Extract the (x, y) coordinate from the center of the cell holding the provided text.  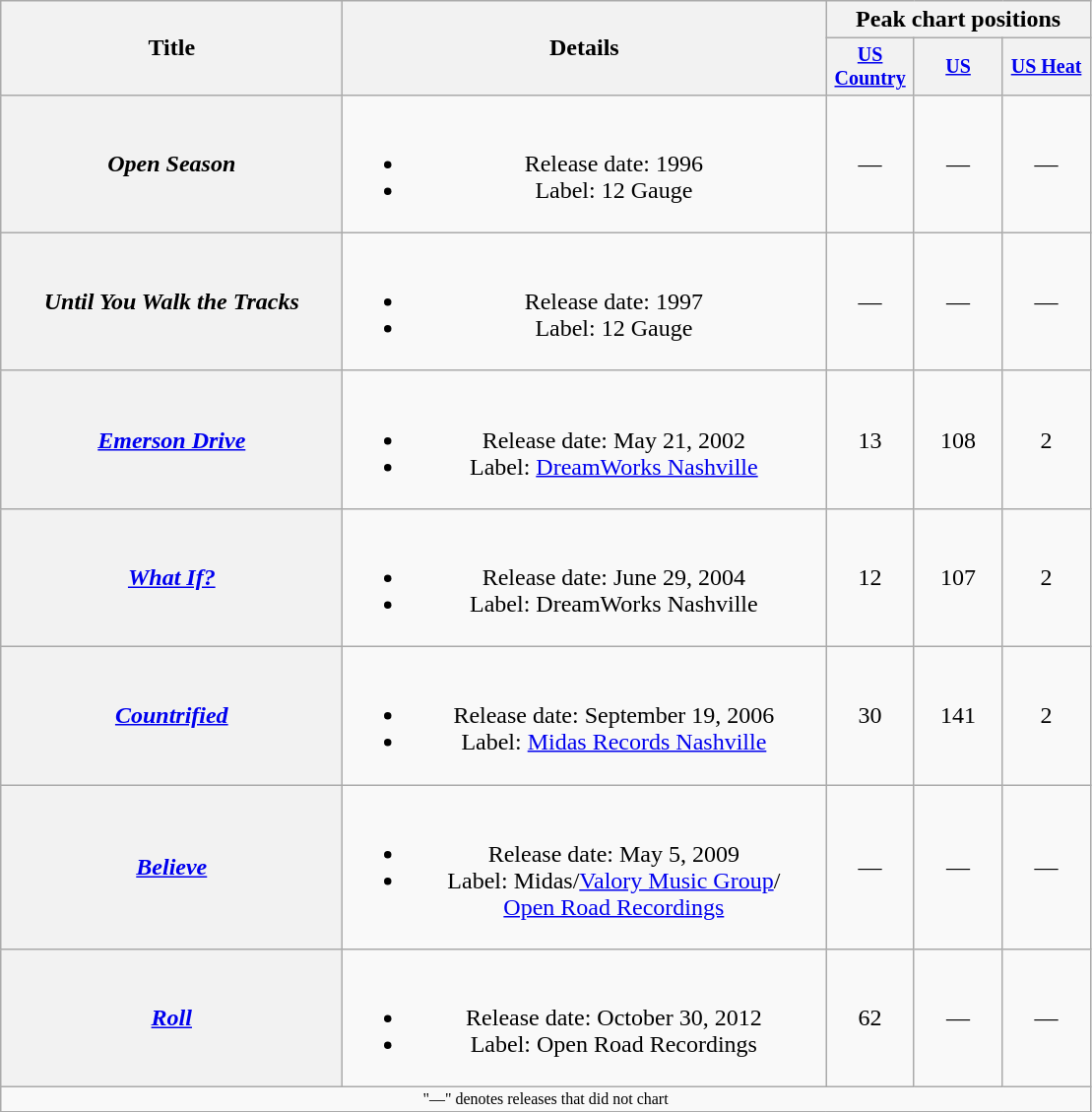
Release date: 1996Label: 12 Gauge (585, 164)
Release date: May 5, 2009Label: Midas/Valory Music Group/Open Road Recordings (585, 867)
12 (870, 577)
141 (957, 716)
Roll (171, 1018)
"—" denotes releases that did not chart (546, 1099)
Believe (171, 867)
Countrified (171, 716)
Release date: October 30, 2012Label: Open Road Recordings (585, 1018)
Release date: 1997Label: 12 Gauge (585, 301)
62 (870, 1018)
US Country (870, 67)
13 (870, 439)
Emerson Drive (171, 439)
108 (957, 439)
Release date: September 19, 2006Label: Midas Records Nashville (585, 716)
What If? (171, 577)
Details (585, 48)
107 (957, 577)
US Heat (1046, 67)
30 (870, 716)
Until You Walk the Tracks (171, 301)
Title (171, 48)
Open Season (171, 164)
Peak chart positions (958, 20)
Release date: June 29, 2004Label: DreamWorks Nashville (585, 577)
Release date: May 21, 2002Label: DreamWorks Nashville (585, 439)
US (957, 67)
